Search for the cell housing the specified text and yield its (X, Y) center coordinate. 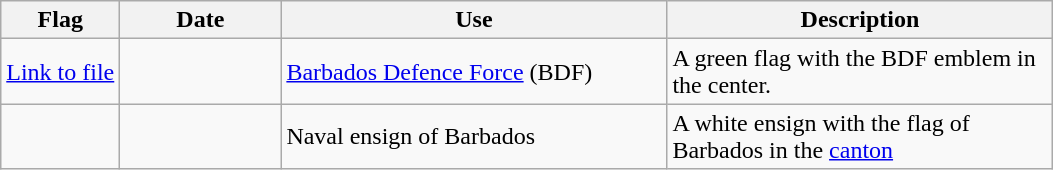
Date (200, 20)
A white ensign with the flag of Barbados in the canton (860, 136)
Link to file (60, 72)
Naval ensign of Barbados (474, 136)
A green flag with the BDF emblem in the center. (860, 72)
Barbados Defence Force (BDF) (474, 72)
Description (860, 20)
Flag (60, 20)
Use (474, 20)
